Extract the [x, y] coordinate from the center of the cell holding the provided text.  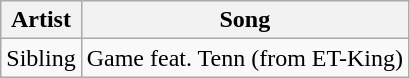
Song [244, 20]
Sibling [41, 58]
Game feat. Tenn (from ET-King) [244, 58]
Artist [41, 20]
